For the text-containing cell, return its midpoint in (X, Y) coordinate format. 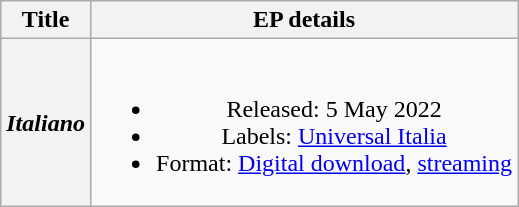
EP details (304, 20)
Italiano (46, 122)
Title (46, 20)
Released: 5 May 2022Labels: Universal ItaliaFormat: Digital download, streaming (304, 122)
